Search for the cell housing the specified text and yield its [x, y] center coordinate. 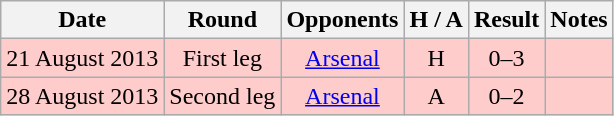
Second leg [222, 96]
21 August 2013 [82, 58]
0–3 [506, 58]
0–2 [506, 96]
Round [222, 20]
First leg [222, 58]
Result [506, 20]
H [436, 58]
A [436, 96]
Notes [579, 20]
28 August 2013 [82, 96]
Opponents [342, 20]
H / A [436, 20]
Date [82, 20]
